Detect which cell encompasses the target text, then output its [X, Y] center coordinate. 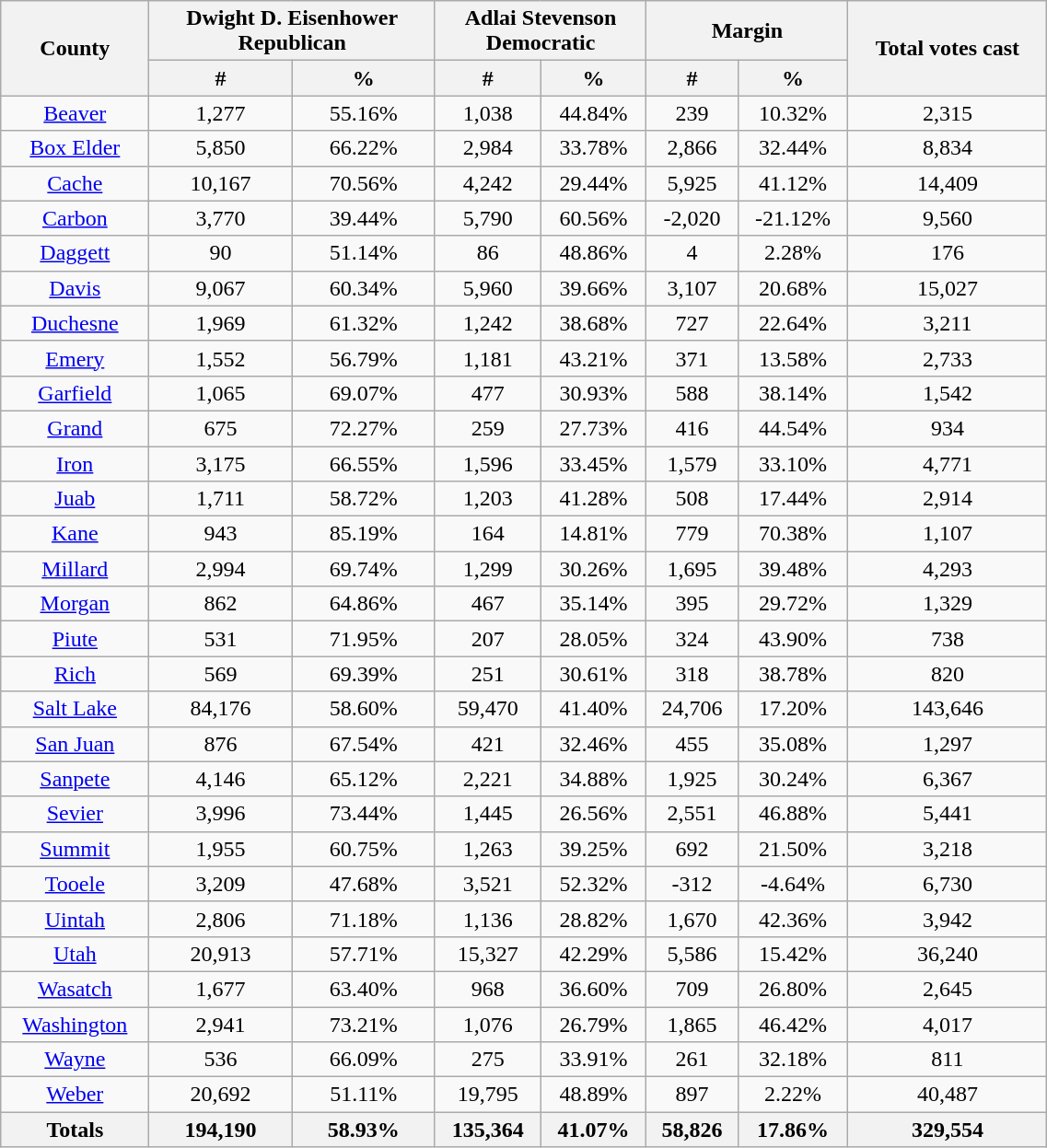
70.56% [363, 183]
-4.64% [793, 884]
Margin [748, 31]
46.42% [793, 1025]
9,560 [948, 218]
58.60% [363, 709]
26.80% [793, 989]
2,733 [948, 358]
Garfield [76, 393]
65.12% [363, 779]
1,445 [488, 814]
30.93% [593, 393]
20.68% [793, 288]
55.16% [363, 113]
5,586 [692, 954]
58,826 [692, 1130]
329,554 [948, 1130]
69.74% [363, 569]
467 [488, 604]
Sevier [76, 814]
5,850 [221, 148]
4,017 [948, 1025]
85.19% [363, 534]
41.40% [593, 709]
10.32% [793, 113]
41.12% [793, 183]
40,487 [948, 1095]
194,190 [221, 1130]
Totals [76, 1130]
17.86% [793, 1130]
Duchesne [76, 323]
395 [692, 604]
67.54% [363, 744]
28.82% [593, 919]
52.32% [593, 884]
1,297 [948, 744]
39.48% [793, 569]
73.44% [363, 814]
Wasatch [76, 989]
21.50% [793, 849]
2,941 [221, 1025]
66.55% [363, 463]
32.44% [793, 148]
1,277 [221, 113]
897 [692, 1095]
6,367 [948, 779]
-312 [692, 884]
28.05% [593, 639]
39.44% [363, 218]
47.68% [363, 884]
Summit [76, 849]
779 [692, 534]
2,551 [692, 814]
6,730 [948, 884]
5,925 [692, 183]
51.14% [363, 253]
1,107 [948, 534]
Juab [76, 499]
36,240 [948, 954]
Rich [76, 674]
27.73% [593, 428]
Washington [76, 1025]
1,203 [488, 499]
Adlai StevensonDemocratic [540, 31]
569 [221, 674]
1,670 [692, 919]
73.21% [363, 1025]
3,209 [221, 884]
60.34% [363, 288]
32.18% [793, 1060]
1,695 [692, 569]
Iron [76, 463]
135,364 [488, 1130]
2,315 [948, 113]
968 [488, 989]
41.28% [593, 499]
3,211 [948, 323]
63.40% [363, 989]
30.26% [593, 569]
22.64% [793, 323]
Dwight D. EisenhowerRepublican [292, 31]
44.84% [593, 113]
20,913 [221, 954]
1,955 [221, 849]
Wayne [76, 1060]
59,470 [488, 709]
5,790 [488, 218]
57.71% [363, 954]
143,646 [948, 709]
35.14% [593, 604]
709 [692, 989]
Carbon [76, 218]
207 [488, 639]
38.68% [593, 323]
48.89% [593, 1095]
324 [692, 639]
9,067 [221, 288]
1,136 [488, 919]
36.60% [593, 989]
2,866 [692, 148]
1,181 [488, 358]
Piute [76, 639]
29.72% [793, 604]
61.32% [363, 323]
Millard [76, 569]
46.88% [793, 814]
508 [692, 499]
259 [488, 428]
69.07% [363, 393]
33.10% [793, 463]
48.86% [593, 253]
1,329 [948, 604]
14,409 [948, 183]
30.24% [793, 779]
38.78% [793, 674]
Davis [76, 288]
San Juan [76, 744]
15,327 [488, 954]
Sanpete [76, 779]
4,771 [948, 463]
Salt Lake [76, 709]
1,263 [488, 849]
176 [948, 253]
3,218 [948, 849]
3,521 [488, 884]
2,984 [488, 148]
32.46% [593, 744]
1,596 [488, 463]
5,441 [948, 814]
455 [692, 744]
3,770 [221, 218]
4,242 [488, 183]
17.44% [793, 499]
1,065 [221, 393]
58.93% [363, 1130]
692 [692, 849]
71.18% [363, 919]
Emery [76, 358]
588 [692, 393]
15,027 [948, 288]
60.75% [363, 849]
34.88% [593, 779]
33.45% [593, 463]
Beaver [76, 113]
Kane [76, 534]
738 [948, 639]
70.38% [793, 534]
17.20% [793, 709]
Weber [76, 1095]
3,996 [221, 814]
Box Elder [76, 148]
536 [221, 1060]
44.54% [793, 428]
1,925 [692, 779]
4,293 [948, 569]
Uintah [76, 919]
26.79% [593, 1025]
239 [692, 113]
35.08% [793, 744]
3,942 [948, 919]
934 [948, 428]
Tooele [76, 884]
51.11% [363, 1095]
38.14% [793, 393]
1,865 [692, 1025]
811 [948, 1060]
2,221 [488, 779]
41.07% [593, 1130]
943 [221, 534]
862 [221, 604]
20,692 [221, 1095]
1,677 [221, 989]
1,242 [488, 323]
8,834 [948, 148]
876 [221, 744]
675 [221, 428]
60.56% [593, 218]
1,969 [221, 323]
2,806 [221, 919]
14.81% [593, 534]
820 [948, 674]
-2,020 [692, 218]
275 [488, 1060]
58.72% [363, 499]
56.79% [363, 358]
Grand [76, 428]
251 [488, 674]
2.22% [793, 1095]
33.91% [593, 1060]
2,914 [948, 499]
421 [488, 744]
39.66% [593, 288]
30.61% [593, 674]
261 [692, 1060]
24,706 [692, 709]
3,175 [221, 463]
531 [221, 639]
90 [221, 253]
Total votes cast [948, 48]
66.09% [363, 1060]
43.90% [793, 639]
5,960 [488, 288]
69.39% [363, 674]
2,994 [221, 569]
43.21% [593, 358]
1,076 [488, 1025]
1,579 [692, 463]
1,038 [488, 113]
318 [692, 674]
15.42% [793, 954]
33.78% [593, 148]
71.95% [363, 639]
727 [692, 323]
-21.12% [793, 218]
64.86% [363, 604]
1,542 [948, 393]
477 [488, 393]
Daggett [76, 253]
1,711 [221, 499]
72.27% [363, 428]
42.36% [793, 919]
County [76, 48]
2,645 [948, 989]
416 [692, 428]
Utah [76, 954]
3,107 [692, 288]
26.56% [593, 814]
66.22% [363, 148]
84,176 [221, 709]
19,795 [488, 1095]
39.25% [593, 849]
1,552 [221, 358]
2.28% [793, 253]
42.29% [593, 954]
13.58% [793, 358]
Cache [76, 183]
1,299 [488, 569]
Morgan [76, 604]
371 [692, 358]
10,167 [221, 183]
29.44% [593, 183]
4 [692, 253]
4,146 [221, 779]
86 [488, 253]
164 [488, 534]
